Identify which cell holds the provided text, then report its (x, y) central coordinate. 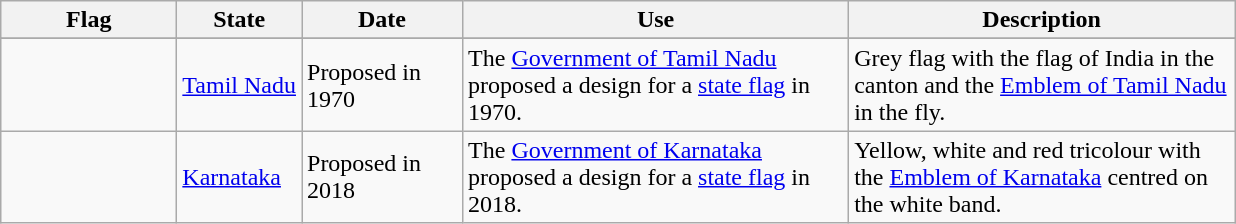
Use (656, 20)
Date (382, 20)
Karnataka (240, 177)
Yellow, white and red tricolour with the Emblem of Karnataka centred on the white band. (1042, 177)
Tamil Nadu (240, 85)
Description (1042, 20)
State (240, 20)
Grey flag with the flag of India in the canton and the Emblem of Tamil Nadu in the fly. (1042, 85)
Flag (89, 20)
Proposed in 1970 (382, 85)
Proposed in 2018 (382, 177)
The Government of Tamil Nadu proposed a design for a state flag in 1970. (656, 85)
The Government of Karnataka proposed a design for a state flag in 2018. (656, 177)
